From the cell containing the given text, extract its center point as [x, y] coordinate. 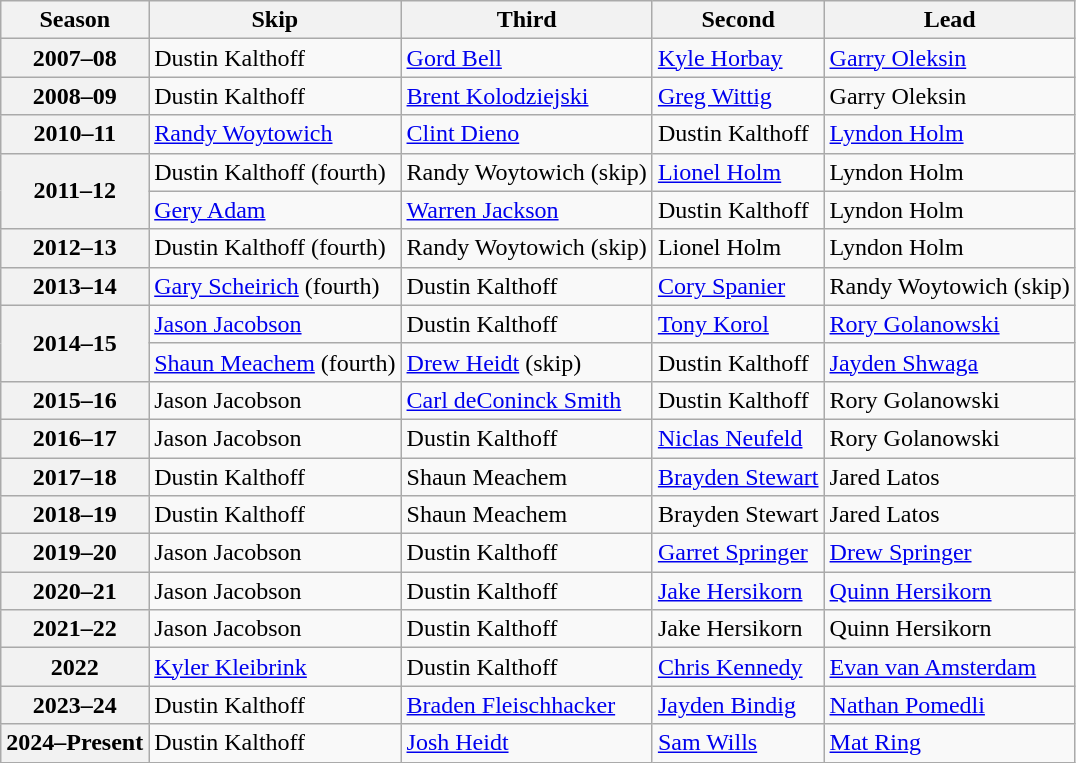
Jayden Bindig [738, 705]
Drew Springer [950, 553]
2015–16 [75, 400]
Gord Bell [526, 58]
Drew Heidt (skip) [526, 362]
Evan van Amsterdam [950, 667]
2012–13 [75, 248]
Warren Jackson [526, 210]
Lead [950, 20]
2020–21 [75, 591]
2024–Present [75, 743]
Clint Dieno [526, 134]
Skip [275, 20]
Braden Fleischhacker [526, 705]
2017–18 [75, 477]
Garret Springer [738, 553]
Brent Kolodziejski [526, 96]
Kyler Kleibrink [275, 667]
2021–22 [75, 629]
2019–20 [75, 553]
Shaun Meachem (fourth) [275, 362]
2011–12 [75, 191]
Carl deConinck Smith [526, 400]
Cory Spanier [738, 286]
Randy Woytowich [275, 134]
2023–24 [75, 705]
2016–17 [75, 438]
Chris Kennedy [738, 667]
Josh Heidt [526, 743]
Mat Ring [950, 743]
2008–09 [75, 96]
Tony Korol [738, 324]
2007–08 [75, 58]
Season [75, 20]
Gery Adam [275, 210]
2014–15 [75, 343]
2010–11 [75, 134]
Nathan Pomedli [950, 705]
Jayden Shwaga [950, 362]
Kyle Horbay [738, 58]
Gary Scheirich (fourth) [275, 286]
Sam Wills [738, 743]
Third [526, 20]
Greg Wittig [738, 96]
Second [738, 20]
2018–19 [75, 515]
Niclas Neufeld [738, 438]
2022 [75, 667]
2013–14 [75, 286]
